Search for the cell housing the specified text and yield its [x, y] center coordinate. 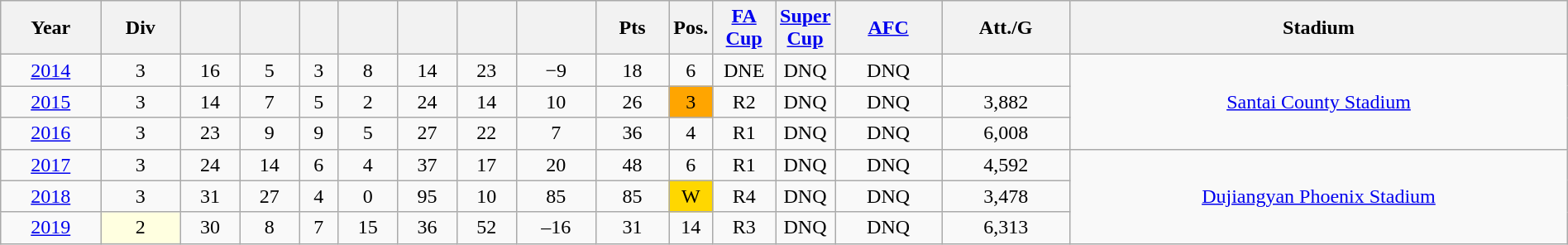
2016 [51, 133]
Super Cup [806, 28]
–16 [556, 228]
22 [486, 133]
0 [368, 196]
Year [51, 28]
R3 [744, 228]
4,592 [1006, 165]
18 [633, 70]
2018 [51, 196]
FA Cup [744, 28]
20 [556, 165]
2019 [51, 228]
2017 [51, 165]
2015 [51, 102]
95 [428, 196]
Pos. [691, 28]
R4 [744, 196]
Stadium [1319, 28]
W [691, 196]
15 [368, 228]
−9 [556, 70]
2014 [51, 70]
Dujiangyan Phoenix Stadium [1319, 196]
52 [486, 228]
6,008 [1006, 133]
26 [633, 102]
17 [486, 165]
DNE [744, 70]
48 [633, 165]
R2 [744, 102]
37 [428, 165]
30 [210, 228]
AFC [888, 28]
16 [210, 70]
3,882 [1006, 102]
Pts [633, 28]
Div [141, 28]
3,478 [1006, 196]
Att./G [1006, 28]
6,313 [1006, 228]
Santai County Stadium [1319, 102]
